Locate the cell with the specified text and output its [x, y] center coordinate. 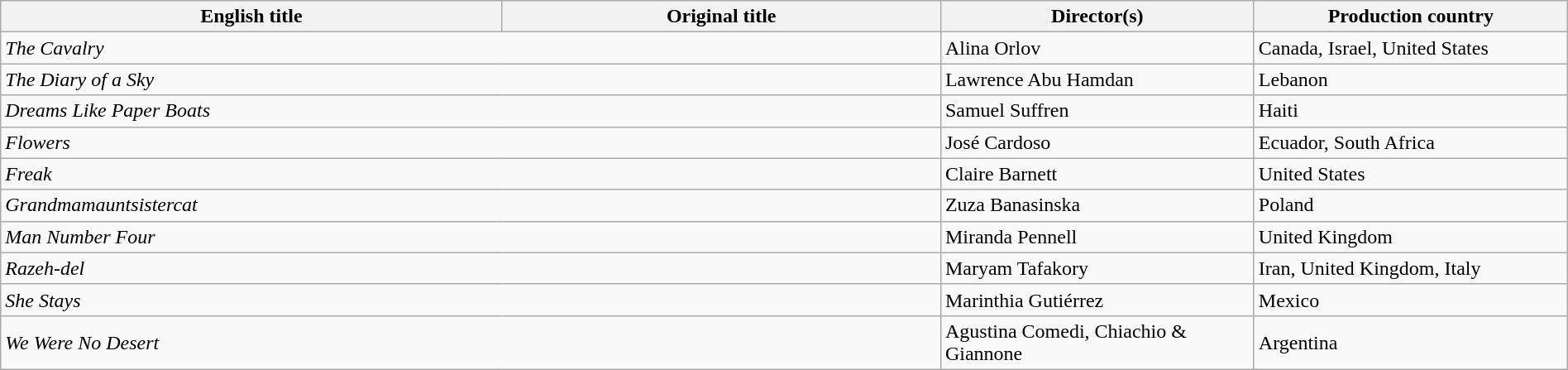
Dreams Like Paper Boats [471, 111]
Lebanon [1411, 79]
Argentina [1411, 343]
Miranda Pennell [1097, 237]
Agustina Comedi, Chiachio & Giannone [1097, 343]
Maryam Tafakory [1097, 268]
We Were No Desert [471, 343]
Grandmamauntsistercat [471, 205]
Original title [721, 17]
United Kingdom [1411, 237]
She Stays [471, 300]
Production country [1411, 17]
Razeh-del [471, 268]
Mexico [1411, 300]
The Diary of a Sky [471, 79]
English title [251, 17]
José Cardoso [1097, 142]
Samuel Suffren [1097, 111]
Ecuador, South Africa [1411, 142]
Marinthia Gutiérrez [1097, 300]
Freak [471, 174]
Flowers [471, 142]
Iran, United Kingdom, Italy [1411, 268]
Claire Barnett [1097, 174]
Alina Orlov [1097, 48]
Director(s) [1097, 17]
Haiti [1411, 111]
Man Number Four [471, 237]
Lawrence Abu Hamdan [1097, 79]
Poland [1411, 205]
United States [1411, 174]
Canada, Israel, United States [1411, 48]
Zuza Banasinska [1097, 205]
The Cavalry [471, 48]
